Determine the [x, y] coordinate at the center of the cell enclosing the given text.  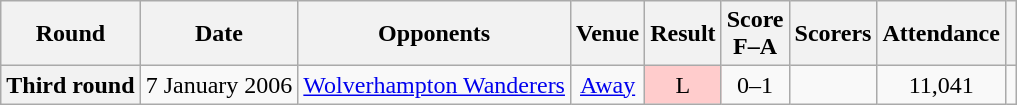
Wolverhampton Wanderers [434, 85]
0–1 [755, 85]
Attendance [941, 34]
7 January 2006 [219, 85]
Third round [70, 85]
Away [607, 85]
Opponents [434, 34]
ScoreF–A [755, 34]
L [683, 85]
Result [683, 34]
Round [70, 34]
Scorers [833, 34]
Date [219, 34]
Venue [607, 34]
11,041 [941, 85]
